Pinpoint the cell where the given text exists, returning its (x, y) midpoint coordinate. 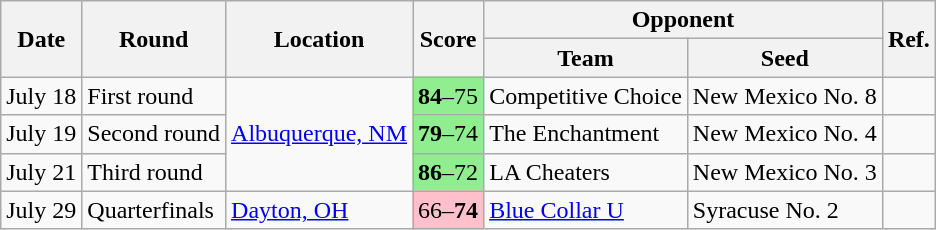
First round (154, 96)
New Mexico No. 4 (784, 134)
84–75 (448, 96)
Competitive Choice (586, 96)
Ref. (908, 39)
Third round (154, 172)
Seed (784, 58)
July 21 (42, 172)
79–74 (448, 134)
Location (320, 39)
LA Cheaters (586, 172)
Round (154, 39)
Score (448, 39)
86–72 (448, 172)
July 18 (42, 96)
Opponent (684, 20)
Team (586, 58)
Dayton, OH (320, 210)
Second round (154, 134)
July 29 (42, 210)
Date (42, 39)
Syracuse No. 2 (784, 210)
Albuquerque, NM (320, 134)
Quarterfinals (154, 210)
Blue Collar U (586, 210)
66–74 (448, 210)
July 19 (42, 134)
New Mexico No. 3 (784, 172)
New Mexico No. 8 (784, 96)
The Enchantment (586, 134)
